For the text-containing cell, return its midpoint in [x, y] coordinate format. 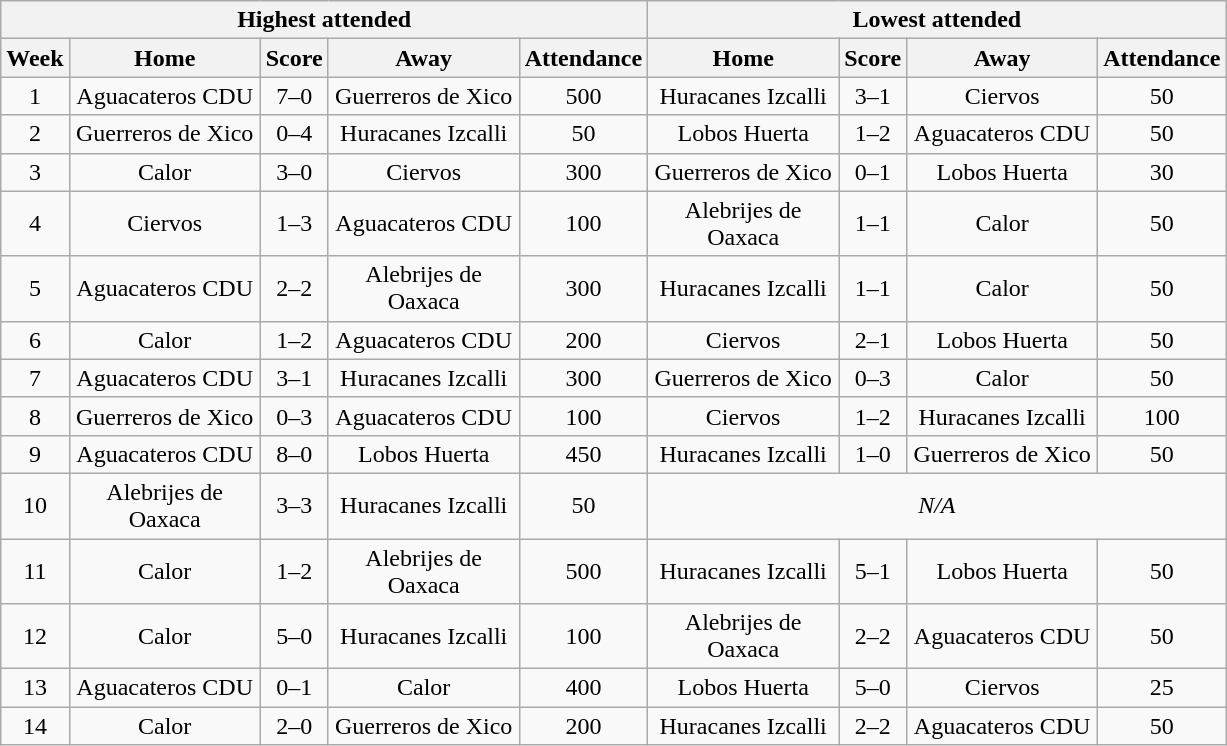
N/A [937, 506]
14 [35, 726]
3–3 [294, 506]
10 [35, 506]
12 [35, 636]
7–0 [294, 96]
13 [35, 688]
25 [1162, 688]
5 [35, 288]
Lowest attended [937, 20]
5–1 [873, 570]
8 [35, 416]
2–0 [294, 726]
1 [35, 96]
4 [35, 224]
2–1 [873, 340]
6 [35, 340]
400 [583, 688]
Highest attended [324, 20]
2 [35, 134]
8–0 [294, 454]
11 [35, 570]
3 [35, 172]
3–0 [294, 172]
9 [35, 454]
0–4 [294, 134]
7 [35, 378]
1–0 [873, 454]
1–3 [294, 224]
30 [1162, 172]
Week [35, 58]
450 [583, 454]
